Find where the given text appears and provide that cell's center as (x, y) coordinate. 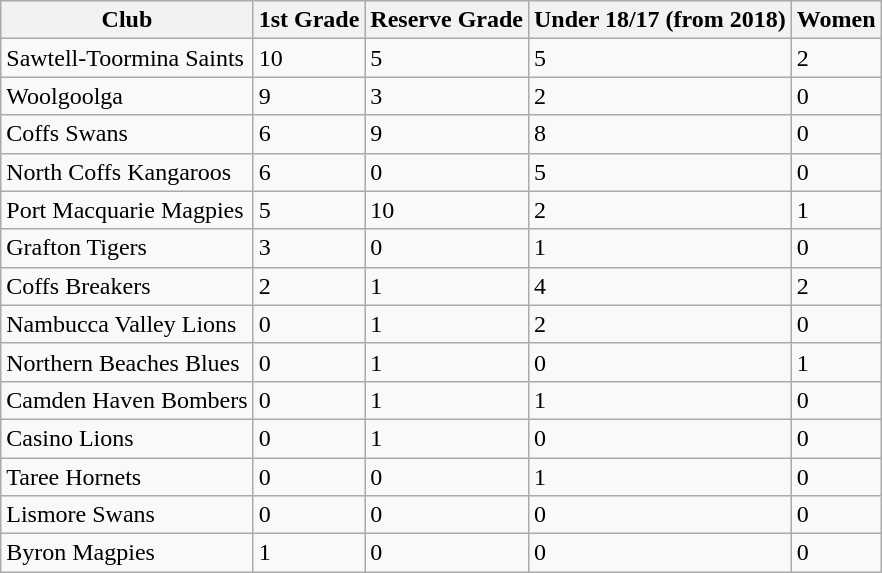
Camden Haven Bombers (127, 400)
Casino Lions (127, 438)
Woolgoolga (127, 96)
Taree Hornets (127, 477)
North Coffs Kangaroos (127, 172)
Coffs Swans (127, 134)
Grafton Tigers (127, 248)
Coffs Breakers (127, 286)
Women (836, 20)
Sawtell-Toormina Saints (127, 58)
8 (660, 134)
Under 18/17 (from 2018) (660, 20)
4 (660, 286)
Nambucca Valley Lions (127, 324)
Club (127, 20)
Port Macquarie Magpies (127, 210)
1st Grade (309, 20)
Reserve Grade (447, 20)
Lismore Swans (127, 515)
Northern Beaches Blues (127, 362)
Byron Magpies (127, 553)
